Search for the cell housing the specified text and yield its (x, y) center coordinate. 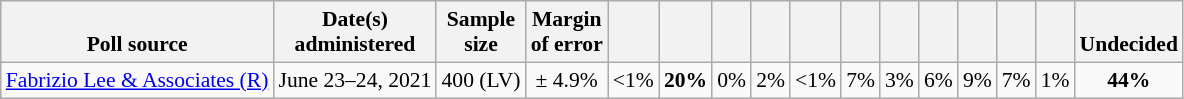
20% (686, 80)
6% (938, 80)
3% (900, 80)
9% (978, 80)
0% (732, 80)
44% (1129, 80)
Fabrizio Lee & Associates (R) (138, 80)
± 4.9% (567, 80)
Undecided (1129, 32)
2% (770, 80)
1% (1056, 80)
400 (LV) (480, 80)
June 23–24, 2021 (354, 80)
Date(s)administered (354, 32)
Samplesize (480, 32)
Marginof error (567, 32)
Poll source (138, 32)
